Identify which cell holds the provided text, then report its [X, Y] central coordinate. 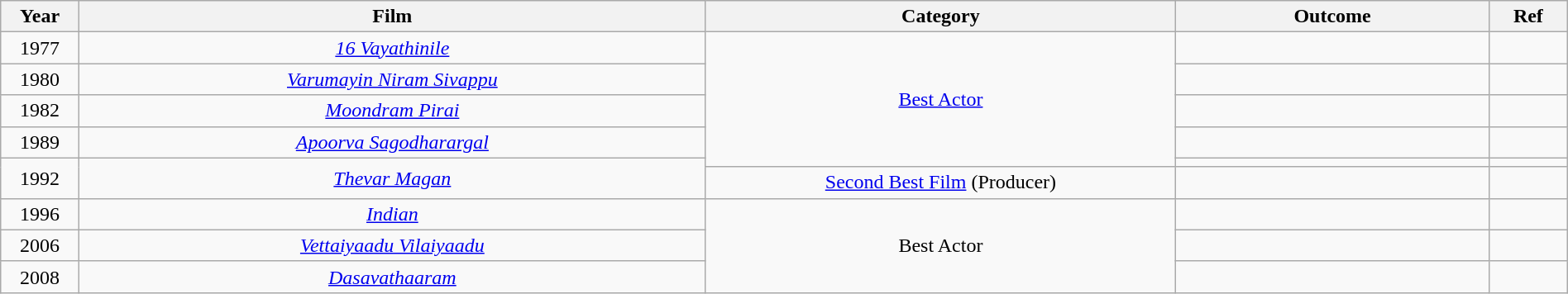
1982 [40, 111]
Moondram Pirai [392, 111]
Year [40, 17]
Ref [1528, 17]
Outcome [1333, 17]
1989 [40, 142]
1977 [40, 48]
Thevar Magan [392, 178]
16 Vayathinile [392, 48]
Vettaiyaadu Vilaiyaadu [392, 245]
Dasavathaaram [392, 277]
Varumayin Niram Sivappu [392, 79]
Second Best Film (Producer) [940, 183]
Film [392, 17]
2006 [40, 245]
1992 [40, 178]
Category [940, 17]
2008 [40, 277]
Indian [392, 214]
1996 [40, 214]
Apoorva Sagodharargal [392, 142]
1980 [40, 79]
